Identify which cell holds the provided text, then report its (X, Y) central coordinate. 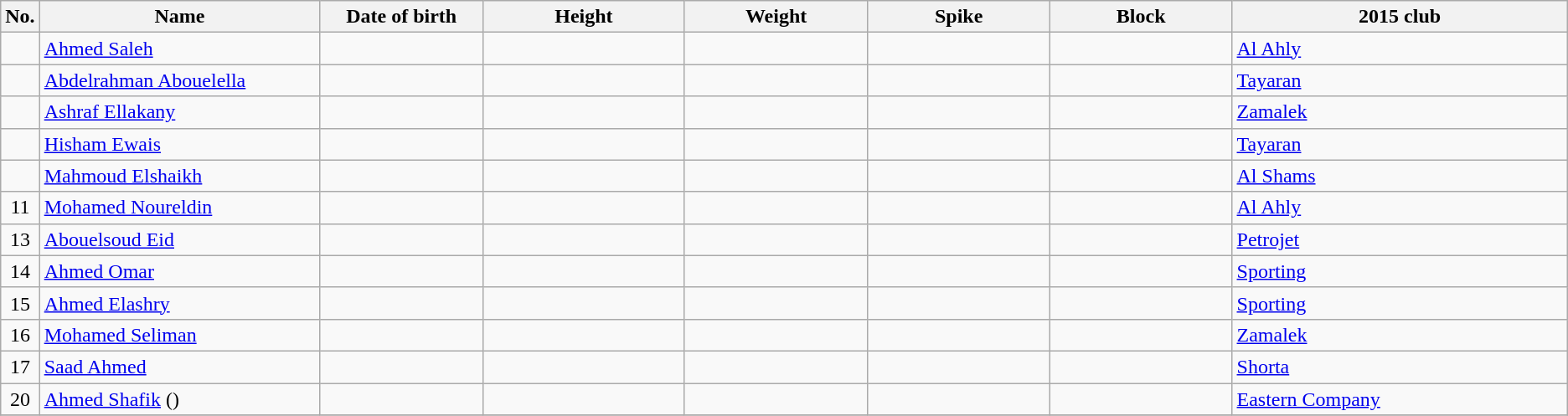
15 (20, 303)
Abdelrahman Abouelella (179, 80)
Al Shams (1400, 176)
Spike (959, 17)
20 (20, 399)
Ahmed Omar (179, 271)
Ahmed Saleh (179, 49)
Name (179, 17)
Abouelsoud Eid (179, 239)
Date of birth (402, 17)
13 (20, 239)
Mohamed Noureldin (179, 208)
14 (20, 271)
Hisham Ewais (179, 144)
Shorta (1400, 367)
Eastern Company (1400, 399)
11 (20, 208)
Mohamed Seliman (179, 335)
Petrojet (1400, 239)
Ahmed Shafik () (179, 399)
Mahmoud Elshaikh (179, 176)
16 (20, 335)
Ashraf Ellakany (179, 112)
Block (1141, 17)
Height (585, 17)
Ahmed Elashry (179, 303)
Weight (776, 17)
2015 club (1400, 17)
Saad Ahmed (179, 367)
No. (20, 17)
17 (20, 367)
